Detect which cell encompasses the target text, then output its (X, Y) center coordinate. 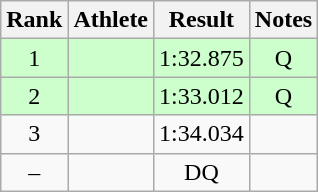
1:33.012 (202, 96)
2 (34, 96)
Rank (34, 20)
3 (34, 134)
DQ (202, 172)
Result (202, 20)
– (34, 172)
1:32.875 (202, 58)
1:34.034 (202, 134)
Athlete (111, 20)
Notes (283, 20)
1 (34, 58)
